Extract the (x, y) coordinate from the center of the cell holding the provided text.  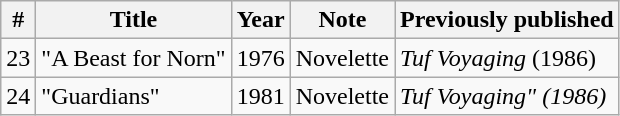
1981 (260, 96)
Tuf Voyaging (1986) (508, 58)
1976 (260, 58)
"A Beast for Norn" (134, 58)
Note (342, 20)
Tuf Voyaging" (1986) (508, 96)
24 (18, 96)
"Guardians" (134, 96)
Previously published (508, 20)
Title (134, 20)
23 (18, 58)
# (18, 20)
Year (260, 20)
